For the text-containing cell, return its midpoint in (X, Y) coordinate format. 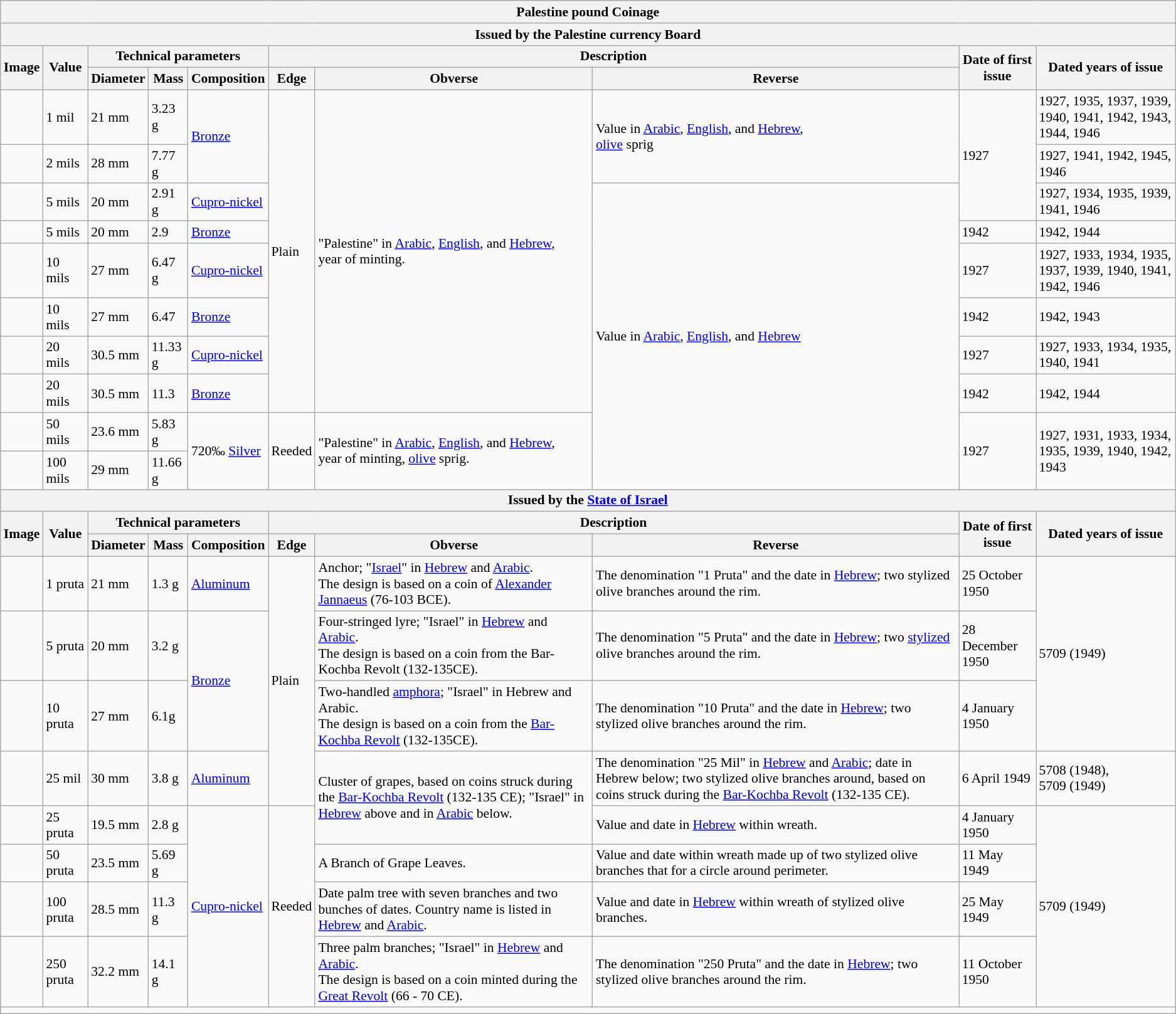
11 October 1950 (997, 972)
28.5 mm (118, 909)
50 mils (65, 431)
"Palestine" in Arabic, English, and Hebrew,year of minting, olive sprig. (454, 451)
5.69 g (168, 863)
Issued by the State of Israel (588, 500)
6.47 (168, 317)
Three palm branches; "Israel" in Hebrew and Arabic.The design is based on a coin minted during the Great Revolt (66 - 70 CE). (454, 972)
2.91 g (168, 202)
11.3 (168, 394)
25 May 1949 (997, 909)
30 mm (118, 779)
100 pruta (65, 909)
The denomination "5 Pruta" and the date in Hebrew; two stylized olive branches around the rim. (776, 646)
1927, 1933, 1934, 1935, 1940, 1941 (1106, 355)
1927, 1941, 1942, 1945, 1946 (1106, 163)
Value and date in Hebrew within wreath of stylized olive branches. (776, 909)
Two-handled amphora; "Israel" in Hebrew and Arabic.The design is based on a coin from the Bar-Kochba Revolt (132-135CE). (454, 716)
3.2 g (168, 646)
50 pruta (65, 863)
Cluster of grapes, based on coins struck during the Bar-Kochba Revolt (132-135 CE); "Israel" in Hebrew above and in Arabic below. (454, 798)
23.6 mm (118, 431)
1 mil (65, 118)
Value in Arabic, English, and Hebrew (776, 336)
Palestine pound Coinage (588, 12)
11.66 g (168, 470)
1.3 g (168, 583)
5 pruta (65, 646)
32.2 mm (118, 972)
23.5 mm (118, 863)
28 mm (118, 163)
2.8 g (168, 825)
6.1g (168, 716)
Issued by the Palestine currency Board (588, 34)
Value and date in Hebrew within wreath. (776, 825)
3.8 g (168, 779)
11.3 g (168, 909)
The denomination "10 Pruta" and the date in Hebrew; two stylized olive branches around the rim. (776, 716)
5708 (1948),5709 (1949) (1106, 779)
Value in Arabic, English, and Hebrew,olive sprig (776, 137)
6.47 g (168, 271)
25 pruta (65, 825)
1942, 1943 (1106, 317)
1 pruta (65, 583)
1927, 1934, 1935, 1939, 1941, 1946 (1106, 202)
The denomination "250 Pruta" and the date in Hebrew; two stylized olive branches around the rim. (776, 972)
The denomination "1 Pruta" and the date in Hebrew; two stylized olive branches around the rim. (776, 583)
11 May 1949 (997, 863)
3.23 g (168, 118)
Anchor; "Israel" in Hebrew and Arabic.The design is based on a coin of Alexander Jannaeus (76-103 BCE). (454, 583)
14.1 g (168, 972)
7.77 g (168, 163)
10 pruta (65, 716)
"Palestine" in Arabic, English, and Hebrew,year of minting. (454, 251)
Value and date within wreath made up of two stylized olive branches that for a circle around perimeter. (776, 863)
Date palm tree with seven branches and two bunches of dates. Country name is listed in Hebrew and Arabic. (454, 909)
720‰ Silver (228, 451)
2.9 (168, 233)
19.5 mm (118, 825)
28 December 1950 (997, 646)
25 mil (65, 779)
1927, 1931, 1933, 1934, 1935, 1939, 1940, 1942, 1943 (1106, 451)
1927, 1935, 1937, 1939, 1940, 1941, 1942, 1943, 1944, 1946 (1106, 118)
100 mils (65, 470)
Four-stringed lyre; "Israel" in Hebrew and Arabic.The design is based on a coin from the Bar-Kochba Revolt (132-135CE). (454, 646)
29 mm (118, 470)
6 April 1949 (997, 779)
11.33 g (168, 355)
5.83 g (168, 431)
250 pruta (65, 972)
25 October 1950 (997, 583)
A Branch of Grape Leaves. (454, 863)
2 mils (65, 163)
1927, 1933, 1934, 1935, 1937, 1939, 1940, 1941, 1942, 1946 (1106, 271)
